Pinpoint the cell where the given text exists, returning its [X, Y] midpoint coordinate. 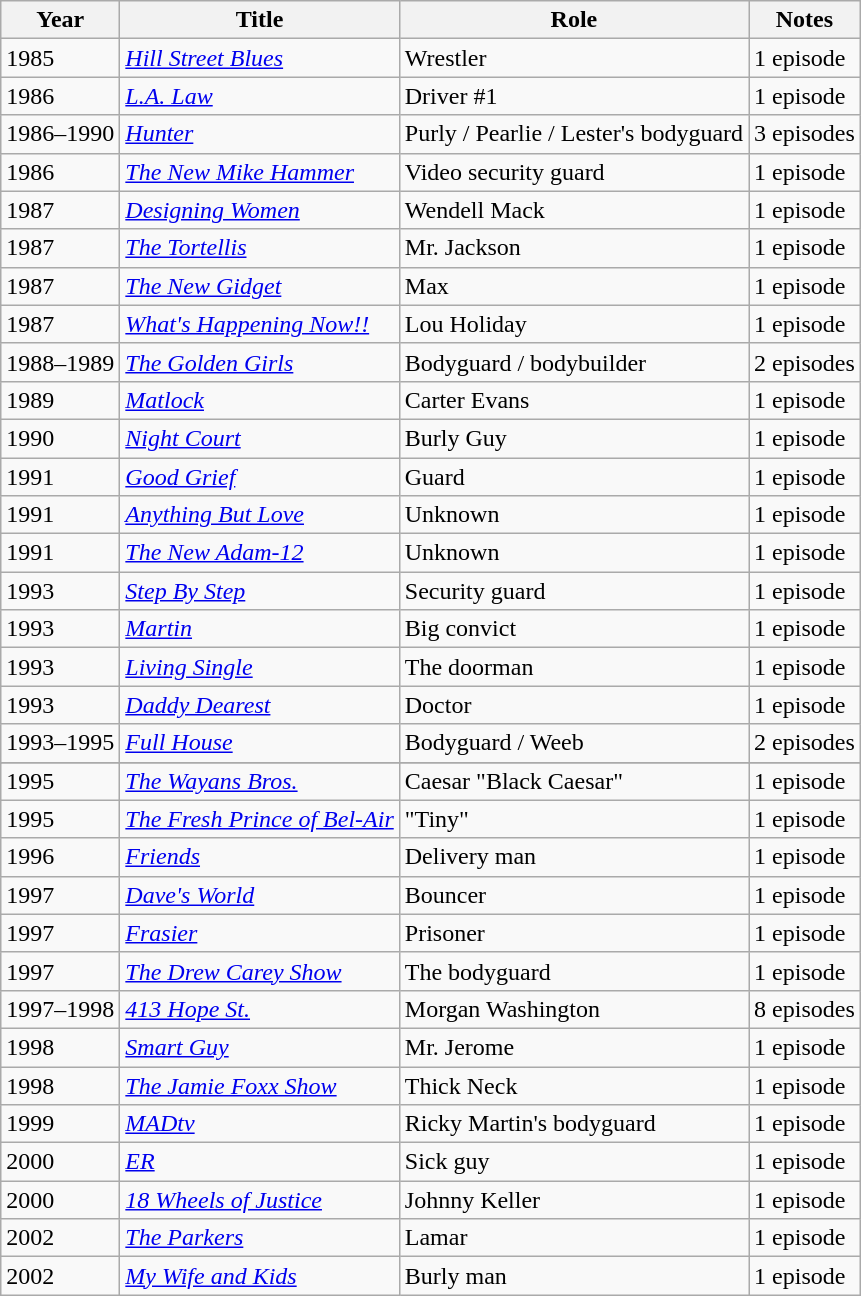
What's Happening Now!! [260, 324]
Good Grief [260, 477]
Matlock [260, 400]
Ricky Martin's bodyguard [574, 1124]
Bodyguard / Weeb [574, 743]
Guard [574, 477]
Full House [260, 743]
Hill Street Blues [260, 58]
The Golden Girls [260, 362]
Thick Neck [574, 1085]
Anything But Love [260, 515]
Wendell Mack [574, 210]
The Tortellis [260, 248]
Caesar "Black Caesar" [574, 781]
Mr. Jackson [574, 248]
8 episodes [805, 1009]
413 Hope St. [260, 1009]
Security guard [574, 591]
Smart Guy [260, 1047]
Wrestler [574, 58]
1990 [60, 438]
Bodyguard / bodybuilder [574, 362]
18 Wheels of Justice [260, 1200]
Bouncer [574, 895]
Daddy Dearest [260, 705]
Lou Holiday [574, 324]
Prisoner [574, 933]
"Tiny" [574, 819]
Lamar [574, 1238]
1997–1998 [60, 1009]
3 episodes [805, 134]
The Parkers [260, 1238]
Dave's World [260, 895]
1996 [60, 857]
Purly / Pearlie / Lester's bodyguard [574, 134]
The New Adam-12 [260, 553]
1986–1990 [60, 134]
The doorman [574, 667]
1988–1989 [60, 362]
Burly Guy [574, 438]
Living Single [260, 667]
Driver #1 [574, 96]
The New Mike Hammer [260, 172]
Step By Step [260, 591]
Carter Evans [574, 400]
The bodyguard [574, 971]
The Fresh Prince of Bel-Air [260, 819]
MADtv [260, 1124]
1985 [60, 58]
Doctor [574, 705]
1989 [60, 400]
Role [574, 20]
Video security guard [574, 172]
Morgan Washington [574, 1009]
Burly man [574, 1276]
Title [260, 20]
The Drew Carey Show [260, 971]
Sick guy [574, 1162]
My Wife and Kids [260, 1276]
Big convict [574, 629]
Notes [805, 20]
Max [574, 286]
Frasier [260, 933]
The Wayans Bros. [260, 781]
Hunter [260, 134]
Year [60, 20]
Martin [260, 629]
1999 [60, 1124]
Delivery man [574, 857]
1993–1995 [60, 743]
Mr. Jerome [574, 1047]
Friends [260, 857]
Night Court [260, 438]
The New Gidget [260, 286]
Designing Women [260, 210]
Johnny Keller [574, 1200]
ER [260, 1162]
L.A. Law [260, 96]
The Jamie Foxx Show [260, 1085]
